Search for the cell housing the specified text and yield its (X, Y) center coordinate. 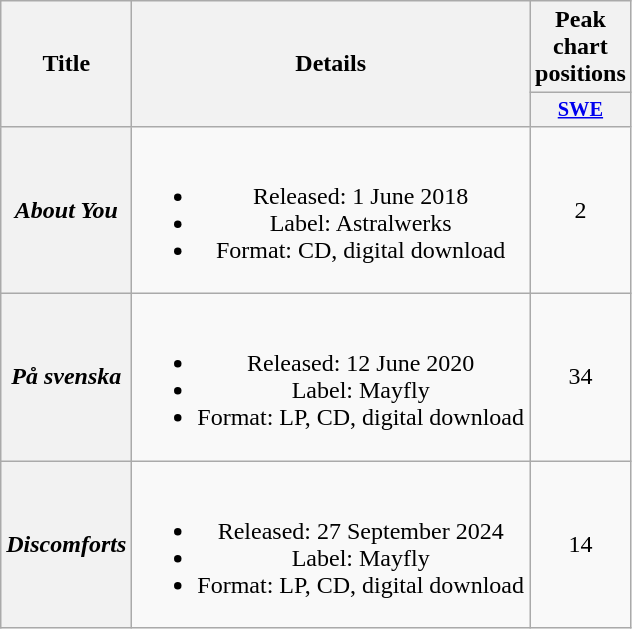
About You (66, 210)
2 (581, 210)
SWE (581, 110)
Released: 12 June 2020Label: MayflyFormat: LP, CD, digital download (331, 378)
Details (331, 64)
Released: 1 June 2018Label: AstralwerksFormat: CD, digital download (331, 210)
Discomforts (66, 544)
Title (66, 64)
På svenska (66, 378)
34 (581, 378)
Released: 27 September 2024Label: MayflyFormat: LP, CD, digital download (331, 544)
Peak chart positions (581, 47)
14 (581, 544)
